Scan for the cell matching the given text and deliver its (X, Y) coordinate at center. 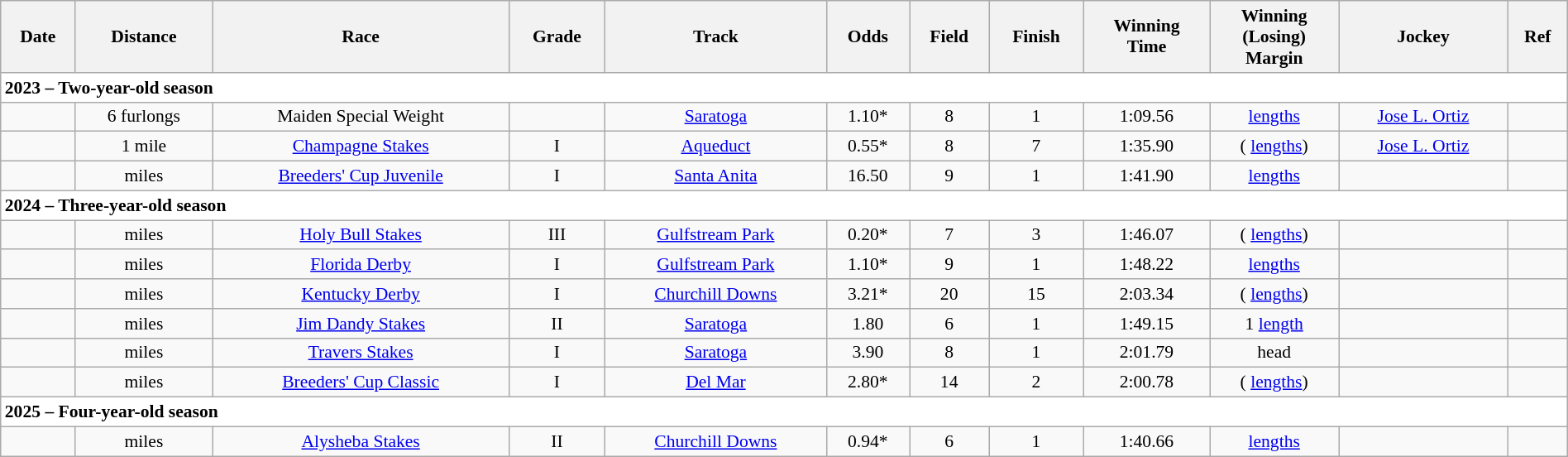
Holy Bull Stakes (361, 235)
Date (38, 36)
2:00.78 (1146, 382)
3 (1037, 235)
0.20* (868, 235)
2:03.34 (1146, 294)
Breeders' Cup Classic (361, 382)
1.80 (868, 324)
1:49.15 (1146, 324)
Alysheba Stakes (361, 441)
15 (1037, 294)
2024 – Three-year-old season (784, 205)
Travers Stakes (361, 353)
2023 – Two-year-old season (784, 88)
Field (949, 36)
Track (716, 36)
Jim Dandy Stakes (361, 324)
16.50 (868, 176)
Odds (868, 36)
1:35.90 (1146, 147)
0.55* (868, 147)
2.80* (868, 382)
3.90 (868, 353)
1:41.90 (1146, 176)
Winning(Losing)Margin (1274, 36)
20 (949, 294)
1:48.22 (1146, 265)
Finish (1037, 36)
1:46.07 (1146, 235)
2 (1037, 382)
Breeders' Cup Juvenile (361, 176)
Florida Derby (361, 265)
Del Mar (716, 382)
WinningTime (1146, 36)
6 furlongs (144, 117)
2:01.79 (1146, 353)
Kentucky Derby (361, 294)
Santa Anita (716, 176)
2025 – Four-year-old season (784, 412)
III (557, 235)
Race (361, 36)
Grade (557, 36)
Champagne Stakes (361, 147)
Jockey (1424, 36)
3.21* (868, 294)
Maiden Special Weight (361, 117)
Distance (144, 36)
Ref (1537, 36)
1 mile (144, 147)
1 length (1274, 324)
0.94* (868, 441)
14 (949, 382)
1:40.66 (1146, 441)
Aqueduct (716, 147)
1:09.56 (1146, 117)
head (1274, 353)
